Detect which cell encompasses the target text, then output its [X, Y] center coordinate. 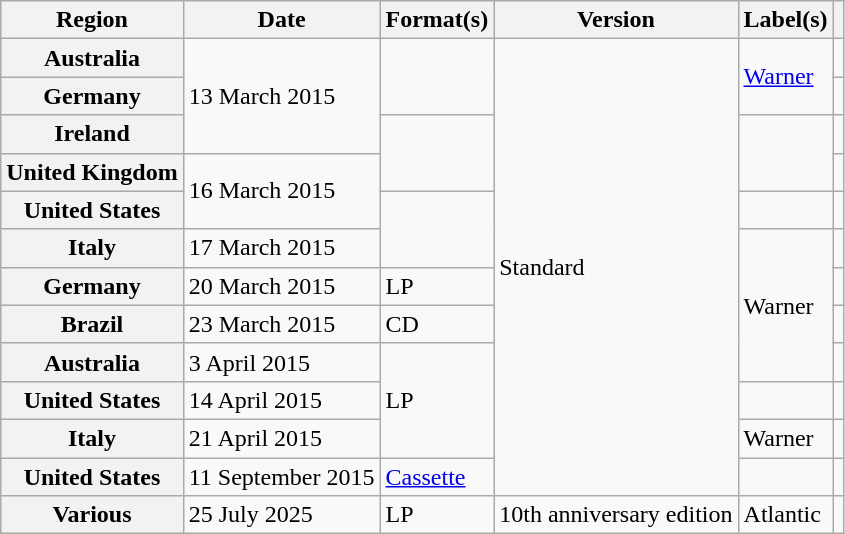
17 March 2015 [282, 248]
Ireland [92, 134]
Cassette [437, 477]
Standard [616, 268]
United Kingdom [92, 172]
Region [92, 20]
Various [92, 515]
13 March 2015 [282, 96]
Brazil [92, 324]
Atlantic [786, 515]
14 April 2015 [282, 400]
11 September 2015 [282, 477]
Format(s) [437, 20]
Version [616, 20]
Date [282, 20]
21 April 2015 [282, 438]
23 March 2015 [282, 324]
CD [437, 324]
20 March 2015 [282, 286]
Label(s) [786, 20]
10th anniversary edition [616, 515]
3 April 2015 [282, 362]
16 March 2015 [282, 191]
25 July 2025 [282, 515]
